Output the (x, y) coordinate of the center of the cell containing the given text.  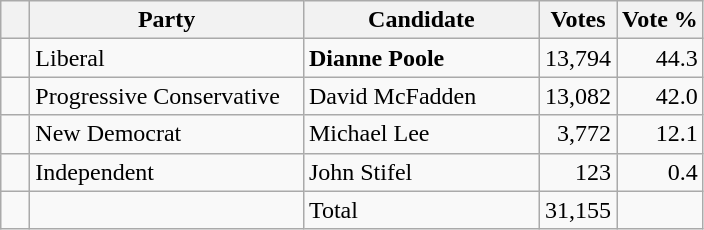
123 (578, 172)
13,082 (578, 96)
New Democrat (167, 134)
Party (167, 20)
David McFadden (421, 96)
Total (421, 210)
Votes (578, 20)
Progressive Conservative (167, 96)
3,772 (578, 134)
42.0 (660, 96)
John Stifel (421, 172)
44.3 (660, 58)
Michael Lee (421, 134)
Liberal (167, 58)
12.1 (660, 134)
Vote % (660, 20)
Independent (167, 172)
Candidate (421, 20)
0.4 (660, 172)
Dianne Poole (421, 58)
13,794 (578, 58)
31,155 (578, 210)
